Find where the given text appears and provide that cell's center as [X, Y] coordinate. 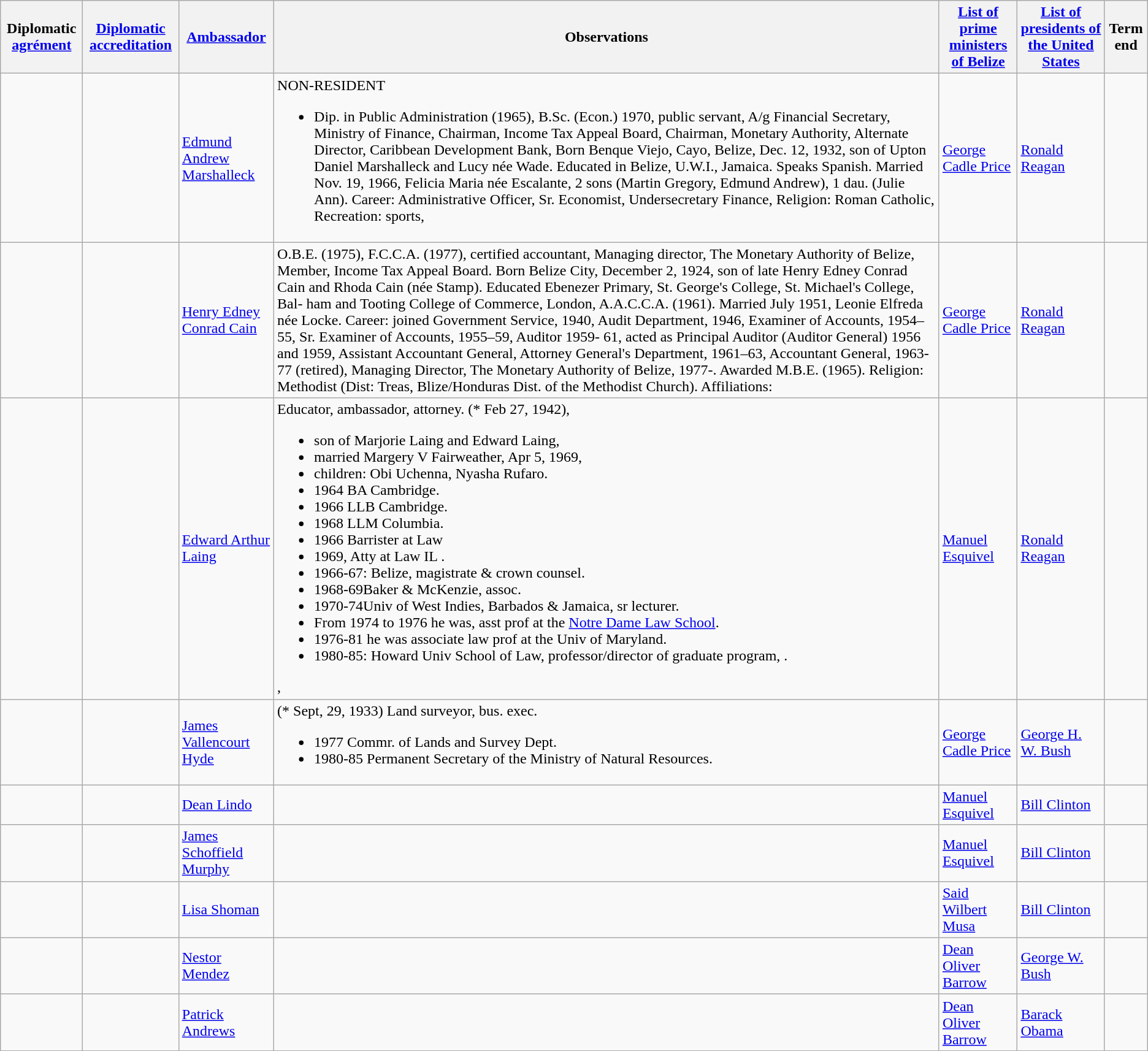
Diplomatic accreditation [131, 37]
George W. Bush [1061, 966]
List of prime ministers of Belize [978, 37]
Edmund Andrew Marshalleck [226, 158]
Ambassador [226, 37]
Diplomatic agrément [42, 37]
Barack Obama [1061, 1022]
James Schoffield Murphy [226, 853]
Observations [607, 37]
James Vallencourt Hyde [226, 742]
George H. W. Bush [1061, 742]
Henry Edney Conrad Cain [226, 320]
Term end [1126, 37]
Nestor Mendez [226, 966]
Patrick Andrews [226, 1022]
Said Wilbert Musa [978, 909]
(* Sept, 29, 1933) Land surveyor, bus. exec.1977 Commr. of Lands and Survey Dept.1980-85 Permanent Secretary of the Ministry of Natural Resources. [607, 742]
Lisa Shoman [226, 909]
Edward Arthur Laing [226, 548]
List of presidents of the United States [1061, 37]
Dean Lindo [226, 804]
